Scan for the cell matching the given text and deliver its (x, y) coordinate at center. 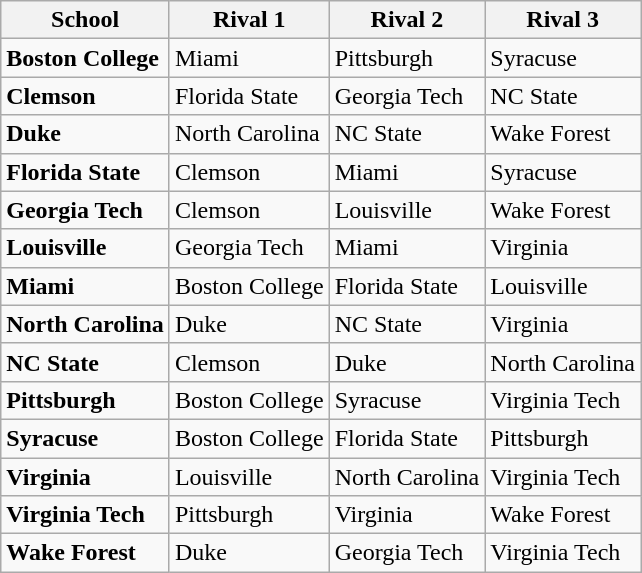
Rival 2 (407, 20)
Rival 3 (563, 20)
School (86, 20)
Rival 1 (249, 20)
